For the text-containing cell, return its midpoint in [X, Y] coordinate format. 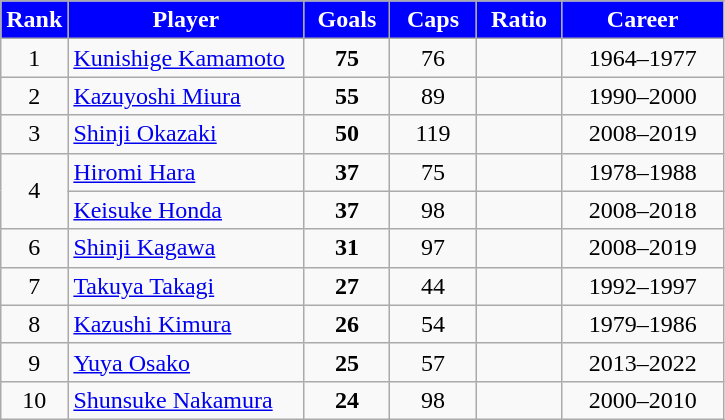
2000–2010 [642, 400]
1990–2000 [642, 96]
Shunsuke Nakamura [186, 400]
Player [186, 20]
2013–2022 [642, 362]
97 [433, 248]
4 [34, 191]
27 [347, 286]
26 [347, 324]
2008–2018 [642, 210]
44 [433, 286]
Shinji Kagawa [186, 248]
1964–1977 [642, 58]
Keisuke Honda [186, 210]
Kazushi Kimura [186, 324]
57 [433, 362]
3 [34, 134]
31 [347, 248]
54 [433, 324]
50 [347, 134]
10 [34, 400]
1 [34, 58]
9 [34, 362]
6 [34, 248]
Takuya Takagi [186, 286]
Rank [34, 20]
24 [347, 400]
Kazuyoshi Miura [186, 96]
7 [34, 286]
Ratio [519, 20]
2 [34, 96]
119 [433, 134]
89 [433, 96]
Yuya Osako [186, 362]
Kunishige Kamamoto [186, 58]
Shinji Okazaki [186, 134]
1992–1997 [642, 286]
1979–1986 [642, 324]
1978–1988 [642, 172]
8 [34, 324]
55 [347, 96]
25 [347, 362]
Goals [347, 20]
Caps [433, 20]
76 [433, 58]
Career [642, 20]
Hiromi Hara [186, 172]
